Output the [X, Y] coordinate of the center of the cell containing the given text.  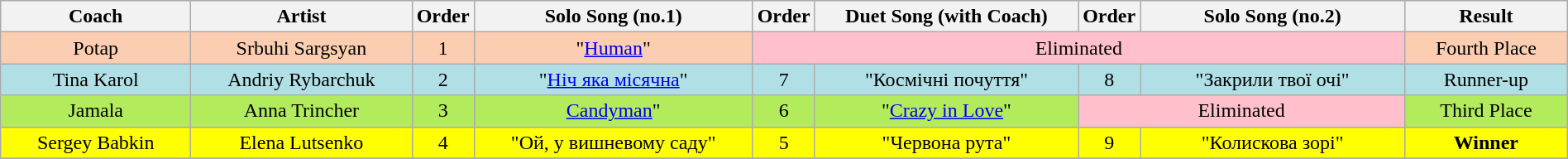
Elena Lutsenko [301, 142]
"Crazy in Love" [946, 111]
Candyman" [614, 111]
Solo Song (no.1) [614, 17]
"Колискова зорі" [1273, 142]
Winner [1487, 142]
Result [1487, 17]
"Human" [614, 48]
Sergey Babkin [96, 142]
Andriy Rybarchuk [301, 79]
"Ой, у вишневому саду" [614, 142]
3 [443, 111]
Artist [301, 17]
Srbuhi Sargsyan [301, 48]
Jamala [96, 111]
Duet Song (with Coach) [946, 17]
Coach [96, 17]
"Ніч яка місячна" [614, 79]
"Космiчнi почуття" [946, 79]
4 [443, 142]
2 [443, 79]
8 [1110, 79]
5 [784, 142]
"Закрили твої очі" [1273, 79]
6 [784, 111]
Tina Karol [96, 79]
Solo Song (no.2) [1273, 17]
Potap [96, 48]
1 [443, 48]
"Червона рута" [946, 142]
9 [1110, 142]
7 [784, 79]
Anna Trincher [301, 111]
Fourth Place [1487, 48]
Third Place [1487, 111]
Runner-up [1487, 79]
